Find where the given text appears and provide that cell's center as [x, y] coordinate. 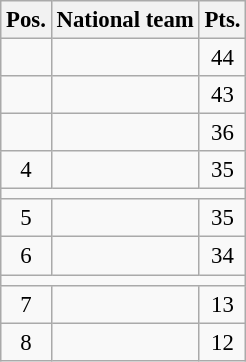
5 [26, 219]
4 [26, 170]
6 [26, 256]
12 [222, 342]
36 [222, 133]
Pts. [222, 20]
34 [222, 256]
43 [222, 95]
7 [26, 304]
Pos. [26, 20]
13 [222, 304]
44 [222, 58]
8 [26, 342]
National team [125, 20]
